Pinpoint the cell where the given text exists, returning its (X, Y) midpoint coordinate. 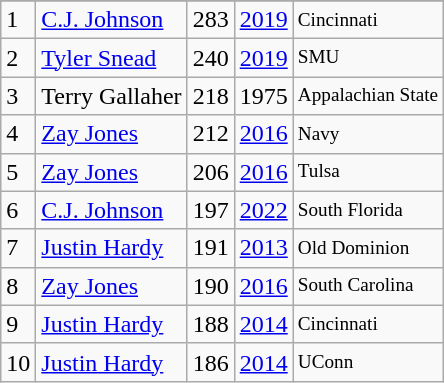
2013 (264, 248)
4 (18, 134)
Terry Gallaher (112, 96)
2022 (264, 210)
6 (18, 210)
8 (18, 286)
Navy (368, 134)
5 (18, 172)
188 (210, 324)
190 (210, 286)
Old Dominion (368, 248)
186 (210, 362)
SMU (368, 58)
212 (210, 134)
7 (18, 248)
10 (18, 362)
197 (210, 210)
206 (210, 172)
UConn (368, 362)
191 (210, 248)
Tulsa (368, 172)
240 (210, 58)
Tyler Snead (112, 58)
2 (18, 58)
1975 (264, 96)
9 (18, 324)
Appalachian State (368, 96)
283 (210, 20)
South Carolina (368, 286)
3 (18, 96)
1 (18, 20)
218 (210, 96)
South Florida (368, 210)
